Output the (X, Y) coordinate of the center of the cell containing the given text.  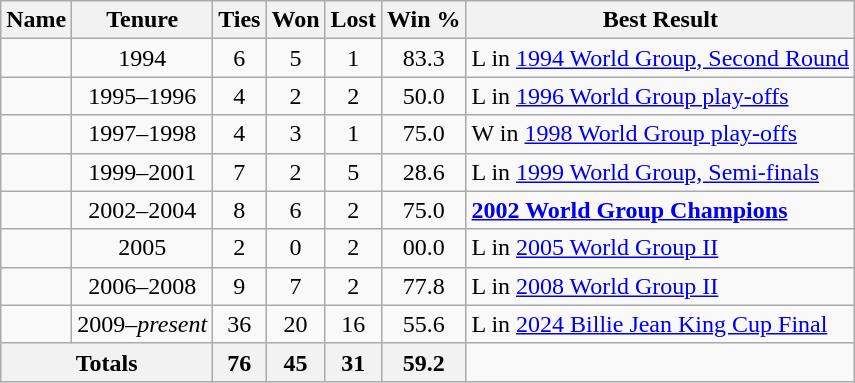
Best Result (660, 20)
Tenure (142, 20)
L in 1994 World Group, Second Round (660, 58)
77.8 (424, 286)
20 (296, 324)
1997–1998 (142, 134)
9 (240, 286)
3 (296, 134)
16 (353, 324)
2002 World Group Champions (660, 210)
Ties (240, 20)
Won (296, 20)
83.3 (424, 58)
36 (240, 324)
1995–1996 (142, 96)
2006–2008 (142, 286)
1999–2001 (142, 172)
59.2 (424, 362)
L in 2024 Billie Jean King Cup Final (660, 324)
00.0 (424, 248)
0 (296, 248)
1994 (142, 58)
76 (240, 362)
Win % (424, 20)
Totals (107, 362)
55.6 (424, 324)
45 (296, 362)
Name (36, 20)
31 (353, 362)
Lost (353, 20)
50.0 (424, 96)
L in 1996 World Group play-offs (660, 96)
L in 1999 World Group, Semi-finals (660, 172)
28.6 (424, 172)
2009–present (142, 324)
2005 (142, 248)
2002–2004 (142, 210)
W in 1998 World Group play-offs (660, 134)
L in 2005 World Group II (660, 248)
8 (240, 210)
L in 2008 World Group II (660, 286)
